Provide the (X, Y) coordinate of the cell's center where the given text is located.  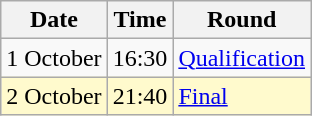
Final (242, 96)
Time (140, 20)
21:40 (140, 96)
Round (242, 20)
2 October (54, 96)
1 October (54, 58)
Date (54, 20)
Qualification (242, 58)
16:30 (140, 58)
